Find where the given text appears and provide that cell's center as (X, Y) coordinate. 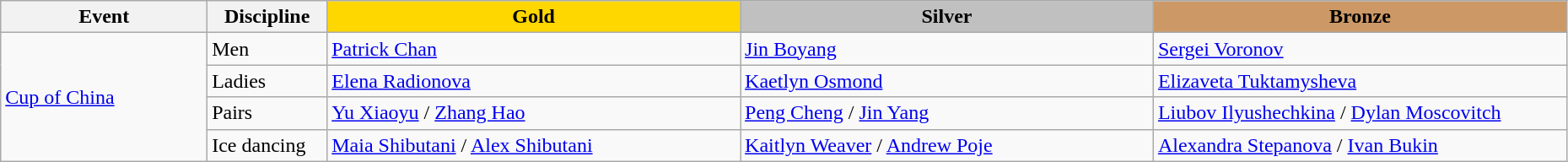
Liubov Ilyushechkina / Dylan Moscovitch (1360, 113)
Elizaveta Tuktamysheva (1360, 81)
Jin Boyang (947, 49)
Peng Cheng / Jin Yang (947, 113)
Discipline (267, 17)
Pairs (267, 113)
Men (267, 49)
Cup of China (105, 97)
Sergei Voronov (1360, 49)
Kaetlyn Osmond (947, 81)
Alexandra Stepanova / Ivan Bukin (1360, 145)
Kaitlyn Weaver / Andrew Poje (947, 145)
Bronze (1360, 17)
Elena Radionova (534, 81)
Maia Shibutani / Alex Shibutani (534, 145)
Gold (534, 17)
Ladies (267, 81)
Yu Xiaoyu / Zhang Hao (534, 113)
Silver (947, 17)
Event (105, 17)
Ice dancing (267, 145)
Patrick Chan (534, 49)
